Identify which cell holds the provided text, then report its [X, Y] central coordinate. 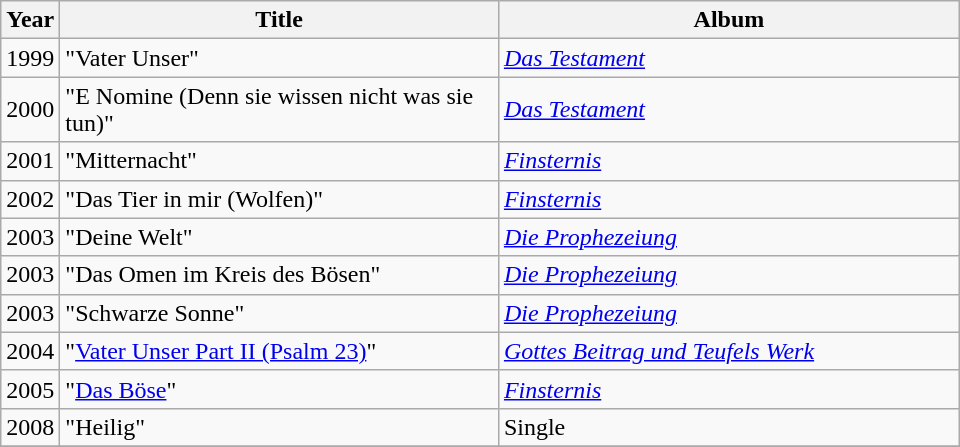
"Vater Unser" [280, 58]
2000 [30, 110]
"Das Böse" [280, 389]
"Vater Unser Part II (Psalm 23)" [280, 351]
2001 [30, 161]
1999 [30, 58]
Album [728, 20]
"Deine Welt" [280, 237]
Title [280, 20]
"Schwarze Sonne" [280, 313]
"Mitternacht" [280, 161]
"Das Tier in mir (Wolfen)" [280, 199]
2002 [30, 199]
Single [728, 427]
"E Nomine (Denn sie wissen nicht was sie tun)" [280, 110]
2005 [30, 389]
"Heilig" [280, 427]
"Das Omen im Kreis des Bösen" [280, 275]
2004 [30, 351]
Gottes Beitrag und Teufels Werk [728, 351]
Year [30, 20]
2008 [30, 427]
